For the text-containing cell, return its midpoint in (x, y) coordinate format. 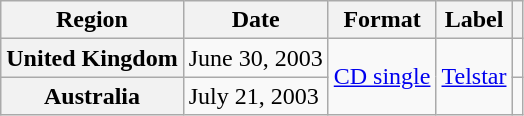
Region (92, 20)
Label (474, 20)
Australia (92, 96)
Telstar (474, 77)
United Kingdom (92, 58)
Format (382, 20)
Date (256, 20)
CD single (382, 77)
June 30, 2003 (256, 58)
July 21, 2003 (256, 96)
